Detect which cell encompasses the target text, then output its [X, Y] center coordinate. 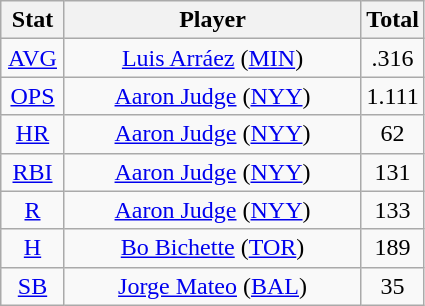
R [33, 210]
Total [393, 20]
133 [393, 210]
SB [33, 286]
189 [393, 248]
Bo Bichette (TOR) [212, 248]
Player [212, 20]
OPS [33, 96]
62 [393, 134]
H [33, 248]
.316 [393, 58]
35 [393, 286]
131 [393, 172]
Jorge Mateo (BAL) [212, 286]
Stat [33, 20]
HR [33, 134]
RBI [33, 172]
AVG [33, 58]
Luis Arráez (MIN) [212, 58]
1.111 [393, 96]
